Return the (X, Y) coordinate for the center point of the cell that contains the specified text.  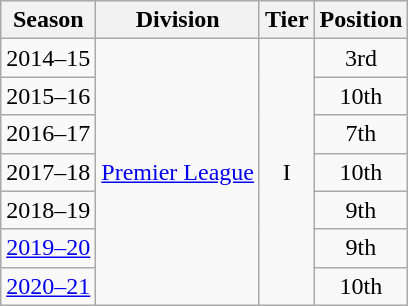
I (286, 172)
Tier (286, 20)
7th (361, 134)
2018–19 (48, 210)
2020–21 (48, 286)
Position (361, 20)
3rd (361, 58)
Division (178, 20)
2015–16 (48, 96)
Premier League (178, 172)
2019–20 (48, 248)
Season (48, 20)
2014–15 (48, 58)
2016–17 (48, 134)
2017–18 (48, 172)
